Extract the (x, y) coordinate from the center of the cell holding the provided text.  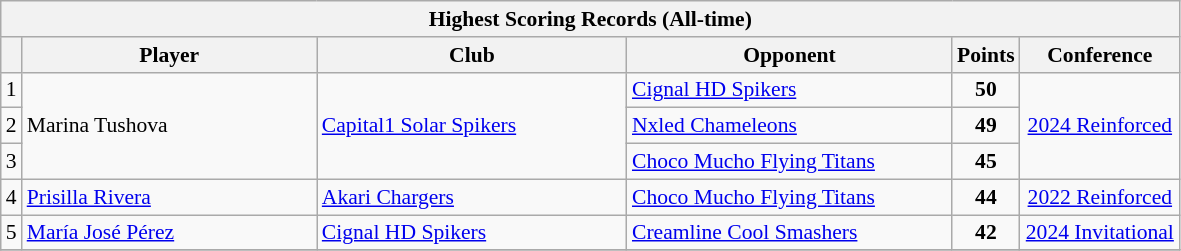
44 (986, 197)
5 (12, 233)
49 (986, 126)
3 (12, 162)
Creamline Cool Smashers (790, 233)
María José Pérez (170, 233)
Highest Scoring Records (All-time) (590, 19)
2024 Invitational (1100, 233)
1 (12, 90)
2 (12, 126)
Akari Chargers (472, 197)
Club (472, 55)
Nxled Chameleons (790, 126)
Prisilla Rivera (170, 197)
Player (170, 55)
50 (986, 90)
Capital1 Solar Spikers (472, 126)
2024 Reinforced (1100, 126)
Points (986, 55)
2022 Reinforced (1100, 197)
45 (986, 162)
42 (986, 233)
Conference (1100, 55)
4 (12, 197)
Marina Tushova (170, 126)
Opponent (790, 55)
